Capture the cell that displays the provided text and extract its [X, Y] central coordinate. 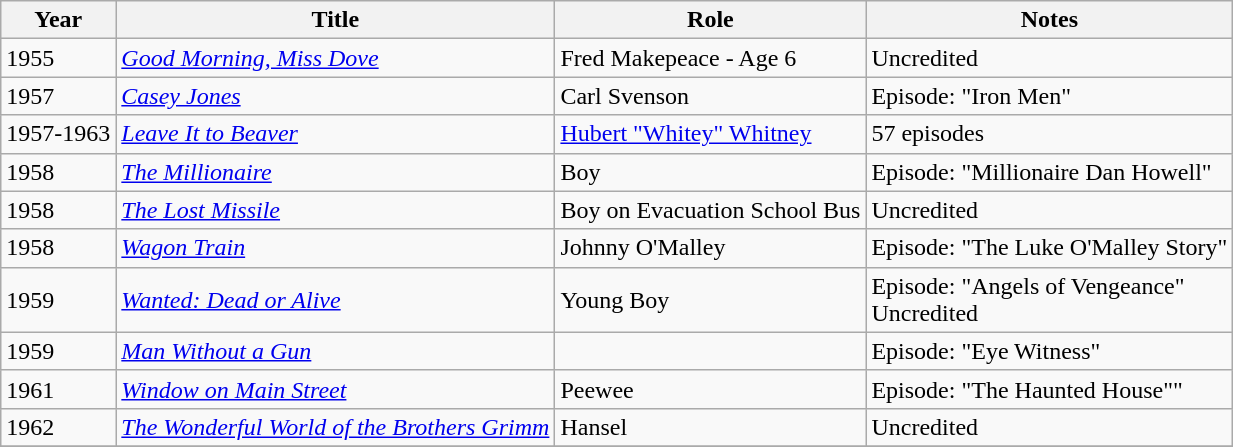
Casey Jones [336, 96]
1957 [58, 96]
Window on Main Street [336, 389]
Episode: "Millionaire Dan Howell" [1050, 172]
Carl Svenson [710, 96]
1957-1963 [58, 134]
Peewee [710, 389]
Episode: "Iron Men" [1050, 96]
The Lost Missile [336, 210]
Young Boy [710, 300]
The Millionaire [336, 172]
Johnny O'Malley [710, 248]
1955 [58, 58]
Role [710, 20]
Episode: "Angels of Vengeance"Uncredited [1050, 300]
Hubert "Whitey" Whitney [710, 134]
Man Without a Gun [336, 351]
1962 [58, 427]
Notes [1050, 20]
Episode: "Eye Witness" [1050, 351]
Wagon Train [336, 248]
Boy [710, 172]
Year [58, 20]
Episode: "The Haunted House"" [1050, 389]
Title [336, 20]
Boy on Evacuation School Bus [710, 210]
Good Morning, Miss Dove [336, 58]
Hansel [710, 427]
The Wonderful World of the Brothers Grimm [336, 427]
Fred Makepeace - Age 6 [710, 58]
Leave It to Beaver [336, 134]
Wanted: Dead or Alive [336, 300]
1961 [58, 389]
57 episodes [1050, 134]
Episode: "The Luke O'Malley Story" [1050, 248]
